Extract the (X, Y) coordinate from the center of the cell holding the provided text.  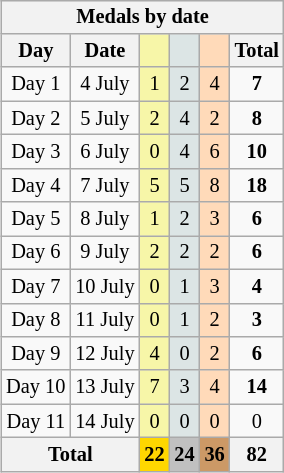
8 July (104, 219)
22 (154, 455)
Day 11 (36, 421)
Day 7 (36, 286)
Day 8 (36, 320)
12 July (104, 354)
10 July (104, 286)
Medals by date (142, 17)
10 (257, 152)
Day 9 (36, 354)
18 (257, 185)
Day 3 (36, 152)
Day (36, 51)
Day 4 (36, 185)
Day 10 (36, 387)
Day 6 (36, 253)
7 July (104, 185)
Date (104, 51)
6 July (104, 152)
24 (185, 455)
Day 5 (36, 219)
Day 1 (36, 84)
Day 2 (36, 118)
14 July (104, 421)
14 (257, 387)
13 July (104, 387)
4 July (104, 84)
82 (257, 455)
36 (215, 455)
5 July (104, 118)
9 July (104, 253)
11 July (104, 320)
